For the text-containing cell, return its midpoint in (x, y) coordinate format. 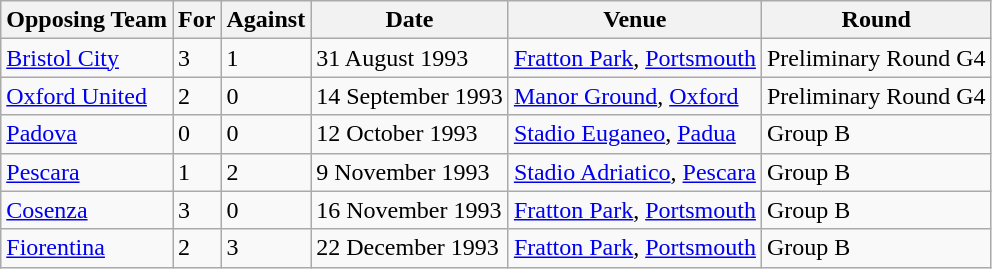
Manor Ground, Oxford (634, 96)
22 December 1993 (410, 248)
Against (266, 20)
Padova (87, 134)
9 November 1993 (410, 172)
12 October 1993 (410, 134)
31 August 1993 (410, 58)
14 September 1993 (410, 96)
Pescara (87, 172)
For (197, 20)
Oxford United (87, 96)
Opposing Team (87, 20)
16 November 1993 (410, 210)
Venue (634, 20)
Cosenza (87, 210)
Bristol City (87, 58)
Round (876, 20)
Fiorentina (87, 248)
Date (410, 20)
Stadio Adriatico, Pescara (634, 172)
Stadio Euganeo, Padua (634, 134)
